Pinpoint the cell where the given text exists, returning its (X, Y) midpoint coordinate. 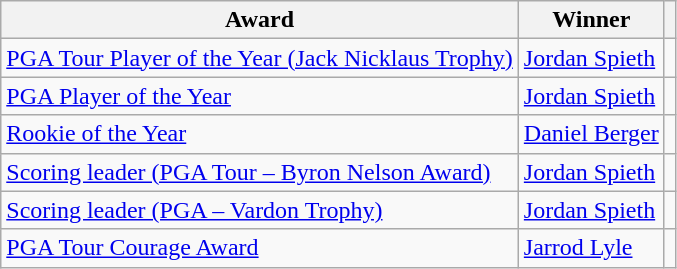
Scoring leader (PGA – Vardon Trophy) (260, 210)
Winner (591, 20)
PGA Tour Player of the Year (Jack Nicklaus Trophy) (260, 58)
Award (260, 20)
Daniel Berger (591, 134)
Scoring leader (PGA Tour – Byron Nelson Award) (260, 172)
Rookie of the Year (260, 134)
PGA Player of the Year (260, 96)
Jarrod Lyle (591, 248)
PGA Tour Courage Award (260, 248)
